Capture the cell that displays the provided text and extract its [x, y] central coordinate. 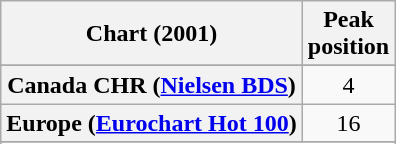
4 [348, 85]
Chart (2001) [152, 34]
16 [348, 123]
Europe (Eurochart Hot 100) [152, 123]
Peakposition [348, 34]
Canada CHR (Nielsen BDS) [152, 85]
